For the text-containing cell, return its midpoint in (x, y) coordinate format. 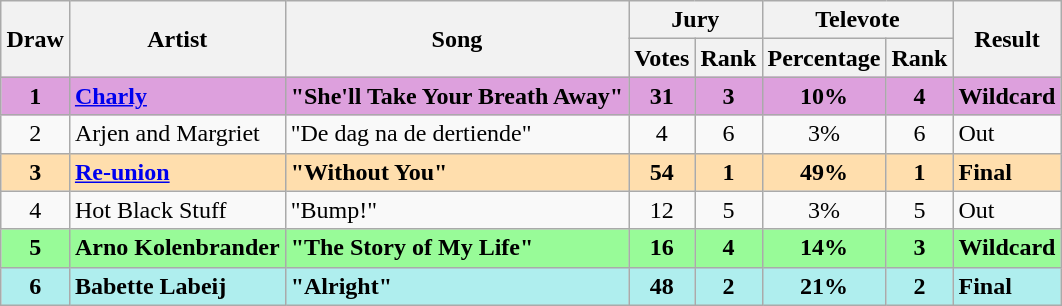
Televote (858, 20)
21% (824, 286)
"Bump!" (457, 210)
"De dag na de dertiende" (457, 134)
Babette Labeij (177, 286)
Percentage (824, 58)
"Without You" (457, 172)
"She'll Take Your Breath Away" (457, 96)
Re-union (177, 172)
31 (662, 96)
10% (824, 96)
"Alright" (457, 286)
12 (662, 210)
14% (824, 248)
Jury (696, 20)
Arno Kolenbrander (177, 248)
54 (662, 172)
Draw (35, 39)
Song (457, 39)
48 (662, 286)
Result (1007, 39)
Charly (177, 96)
Votes (662, 58)
Hot Black Stuff (177, 210)
Arjen and Margriet (177, 134)
16 (662, 248)
Artist (177, 39)
"The Story of My Life" (457, 248)
49% (824, 172)
